Detect which cell encompasses the target text, then output its (X, Y) center coordinate. 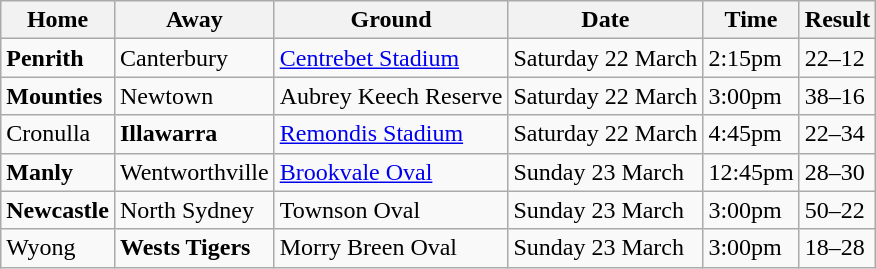
Penrith (58, 58)
2:15pm (751, 58)
Home (58, 20)
Illawarra (194, 134)
Brookvale Oval (391, 172)
Wyong (58, 248)
22–12 (837, 58)
Result (837, 20)
Wentworthville (194, 172)
Remondis Stadium (391, 134)
Date (606, 20)
Canterbury (194, 58)
Wests Tigers (194, 248)
Morry Breen Oval (391, 248)
Centrebet Stadium (391, 58)
Mounties (58, 96)
4:45pm (751, 134)
North Sydney (194, 210)
18–28 (837, 248)
Cronulla (58, 134)
Newcastle (58, 210)
22–34 (837, 134)
12:45pm (751, 172)
Manly (58, 172)
Ground (391, 20)
Time (751, 20)
50–22 (837, 210)
28–30 (837, 172)
Aubrey Keech Reserve (391, 96)
38–16 (837, 96)
Away (194, 20)
Townson Oval (391, 210)
Newtown (194, 96)
